For the text-containing cell, return its midpoint in [x, y] coordinate format. 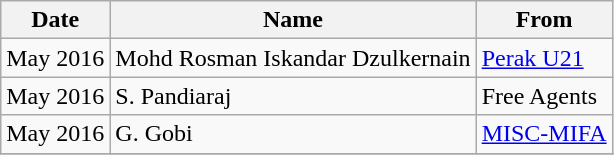
Mohd Rosman Iskandar Dzulkernain [293, 58]
Perak U21 [544, 58]
Name [293, 20]
From [544, 20]
MISC-MIFA [544, 134]
Free Agents [544, 96]
Date [56, 20]
S. Pandiaraj [293, 96]
G. Gobi [293, 134]
